Return the (X, Y) coordinate for the center point of the cell that contains the specified text.  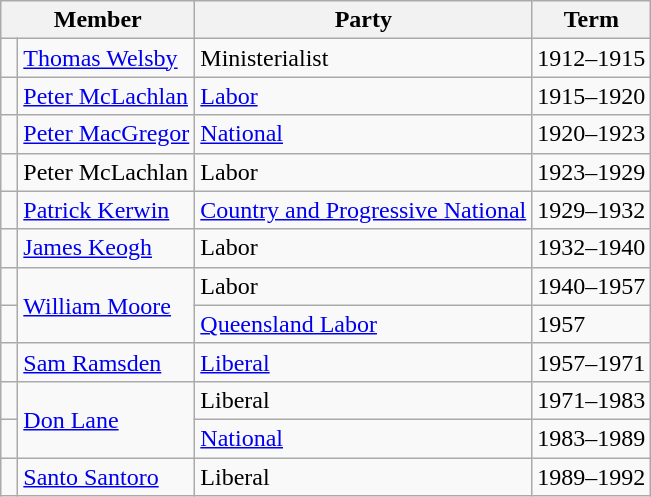
1912–1915 (592, 58)
Queensland Labor (364, 324)
1971–1983 (592, 400)
Term (592, 20)
Party (364, 20)
1989–1992 (592, 477)
1929–1932 (592, 210)
Peter MacGregor (106, 134)
Member (98, 20)
William Moore (106, 305)
Thomas Welsby (106, 58)
1932–1940 (592, 248)
Sam Ramsden (106, 362)
1957 (592, 324)
1957–1971 (592, 362)
Don Lane (106, 419)
Ministerialist (364, 58)
1983–1989 (592, 438)
Patrick Kerwin (106, 210)
1915–1920 (592, 96)
James Keogh (106, 248)
Country and Progressive National (364, 210)
1940–1957 (592, 286)
1920–1923 (592, 134)
1923–1929 (592, 172)
Santo Santoro (106, 477)
